Find where the given text appears and provide that cell's center as [X, Y] coordinate. 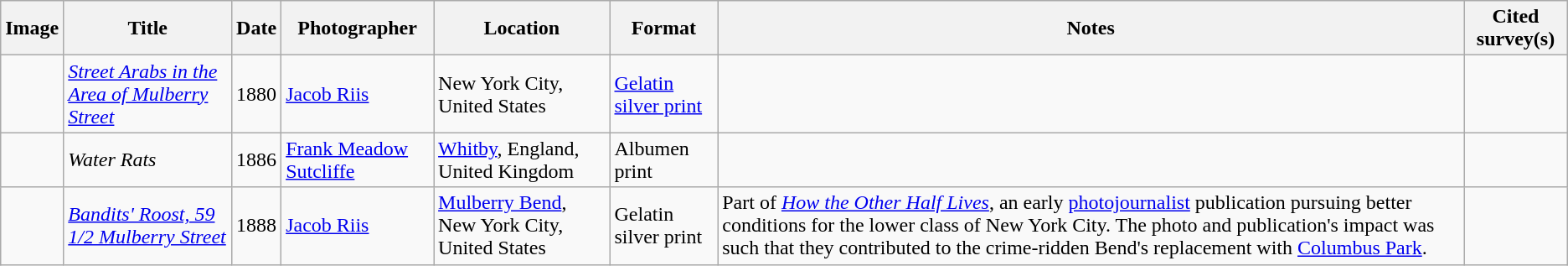
Title [147, 29]
Bandits' Roost, 59 1/2 Mulberry Street [147, 226]
1886 [256, 159]
Date [256, 29]
Water Rats [147, 159]
Frank Meadow Sutcliffe [358, 159]
Image [32, 29]
1888 [256, 226]
Albumen print [663, 159]
Photographer [358, 29]
New York City, United States [522, 94]
Cited survey(s) [1516, 29]
Mulberry Bend, New York City, United States [522, 226]
Street Arabs in the Area of Mulberry Street [147, 94]
Whitby, England, United Kingdom [522, 159]
Location [522, 29]
Notes [1091, 29]
Format [663, 29]
1880 [256, 94]
